Extract the (X, Y) coordinate from the center of the cell holding the provided text.  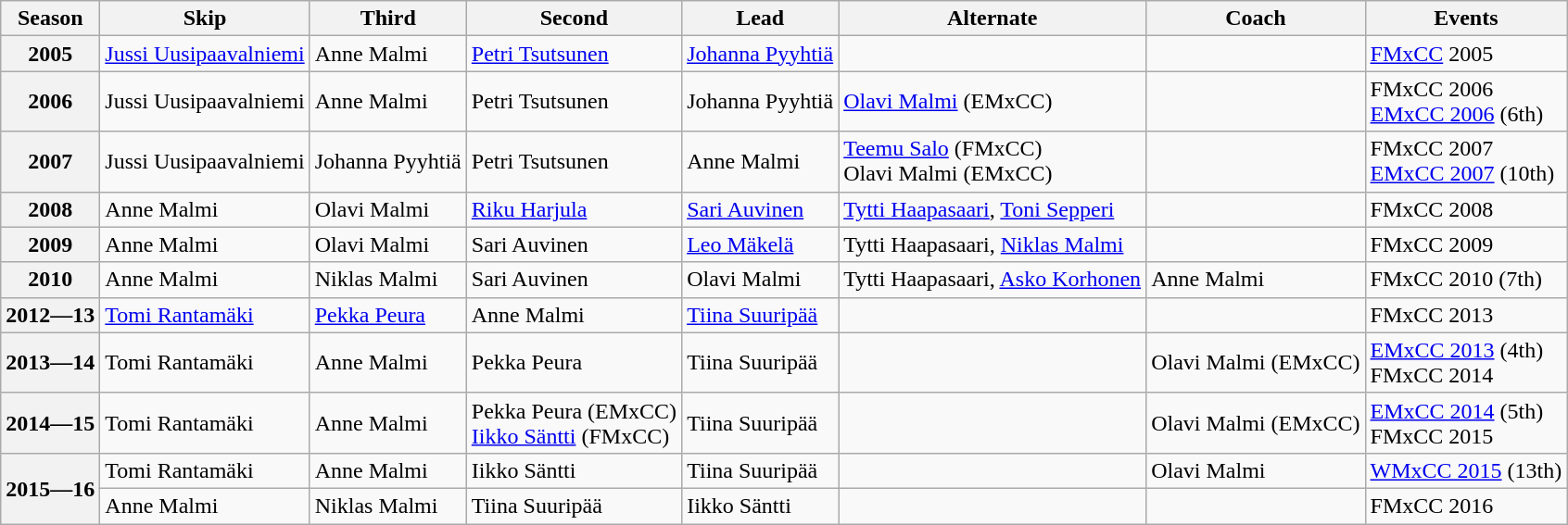
FMxCC 2008 (1466, 209)
FMxCC 2005 (1466, 54)
FMxCC 2010 (7th) (1466, 280)
Pekka Peura (EMxCC)Iikko Säntti (FMxCC) (574, 422)
FMxCC 2006 EMxCC 2006 (6th) (1466, 102)
WMxCC 2015 (13th) (1466, 470)
2012—13 (50, 315)
Leo Mäkelä (760, 244)
EMxCC 2014 (5th)FMxCC 2015 (1466, 422)
Tytti Haapasaari, Toni Sepperi (993, 209)
2007 (50, 161)
Coach (1256, 19)
Tytti Haapasaari, Niklas Malmi (993, 244)
FMxCC 2016 (1466, 506)
2014—15 (50, 422)
Teemu Salo (FMxCC)Olavi Malmi (EMxCC) (993, 161)
FMxCC 2009 (1466, 244)
EMxCC 2013 (4th)FMxCC 2014 (1466, 363)
2015—16 (50, 488)
Skip (205, 19)
Lead (760, 19)
2010 (50, 280)
FMxCC 2007 EMxCC 2007 (10th) (1466, 161)
2008 (50, 209)
2009 (50, 244)
Second (574, 19)
Tytti Haapasaari, Asko Korhonen (993, 280)
2005 (50, 54)
2006 (50, 102)
2013—14 (50, 363)
Events (1466, 19)
FMxCC 2013 (1466, 315)
Third (387, 19)
Alternate (993, 19)
Season (50, 19)
Riku Harjula (574, 209)
